Scan for the cell matching the given text and deliver its (X, Y) coordinate at center. 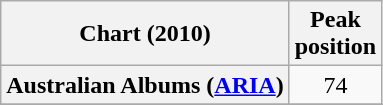
Australian Albums (ARIA) (145, 85)
Peakposition (335, 34)
Chart (2010) (145, 34)
74 (335, 85)
